Detect which cell encompasses the target text, then output its (X, Y) center coordinate. 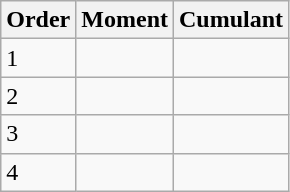
3 (38, 134)
2 (38, 96)
Moment (125, 20)
1 (38, 58)
Order (38, 20)
Cumulant (232, 20)
4 (38, 172)
